From the cell containing the given text, extract its center point as [x, y] coordinate. 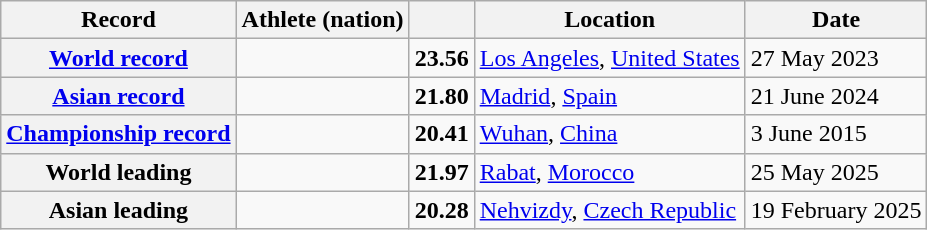
Record [118, 20]
Championship record [118, 134]
21.80 [442, 96]
Asian leading [118, 210]
20.28 [442, 210]
Asian record [118, 96]
Location [610, 20]
Nehvizdy, Czech Republic [610, 210]
World record [118, 58]
20.41 [442, 134]
Date [836, 20]
Rabat, Morocco [610, 172]
Athlete (nation) [322, 20]
3 June 2015 [836, 134]
27 May 2023 [836, 58]
23.56 [442, 58]
19 February 2025 [836, 210]
Wuhan, China [610, 134]
World leading [118, 172]
Los Angeles, United States [610, 58]
25 May 2025 [836, 172]
21.97 [442, 172]
21 June 2024 [836, 96]
Madrid, Spain [610, 96]
